For the text-containing cell, return its midpoint in (x, y) coordinate format. 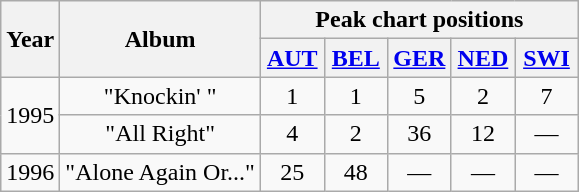
BEL (356, 58)
48 (356, 172)
AUT (292, 58)
Peak chart positions (419, 20)
"Alone Again Or..." (160, 172)
"Knockin' " (160, 96)
NED (483, 58)
4 (292, 134)
1995 (30, 115)
25 (292, 172)
36 (420, 134)
Album (160, 39)
Year (30, 39)
"All Right" (160, 134)
1996 (30, 172)
GER (420, 58)
12 (483, 134)
5 (420, 96)
SWI (547, 58)
7 (547, 96)
